Output the (X, Y) coordinate of the center of the cell containing the given text.  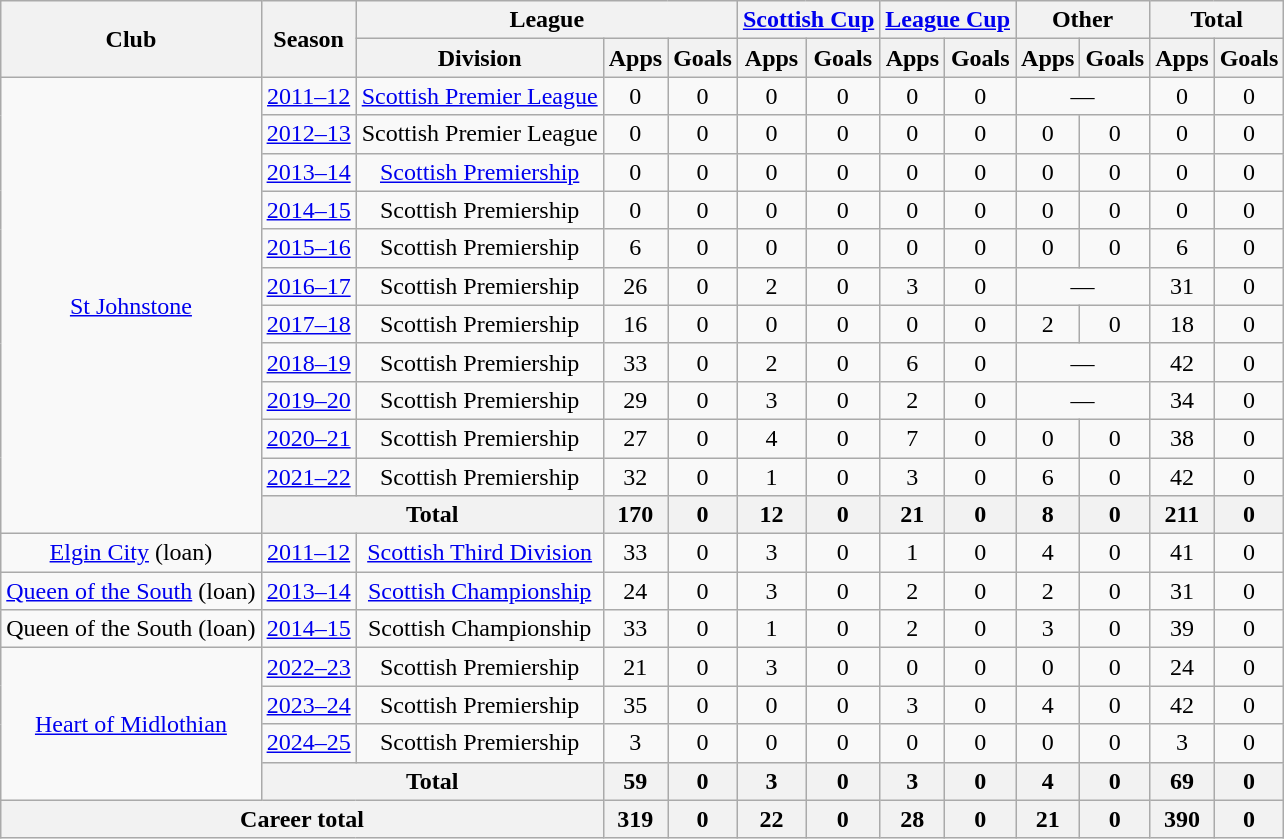
16 (635, 324)
2024–25 (308, 743)
2020–21 (308, 438)
390 (1182, 819)
59 (635, 781)
69 (1182, 781)
Other (1083, 20)
41 (1182, 553)
12 (771, 515)
34 (1182, 400)
28 (912, 819)
2022–23 (308, 667)
32 (635, 477)
St Johnstone (131, 306)
18 (1182, 324)
319 (635, 819)
League (546, 20)
2016–17 (308, 286)
39 (1182, 629)
Club (131, 39)
2019–20 (308, 400)
7 (912, 438)
League Cup (948, 20)
2015–16 (308, 248)
26 (635, 286)
2012–13 (308, 134)
2018–19 (308, 362)
Scottish Third Division (480, 553)
2021–22 (308, 477)
38 (1182, 438)
2017–18 (308, 324)
Scottish Cup (808, 20)
22 (771, 819)
27 (635, 438)
Elgin City (loan) (131, 553)
170 (635, 515)
8 (1048, 515)
Season (308, 39)
Division (480, 58)
29 (635, 400)
211 (1182, 515)
Career total (302, 819)
2023–24 (308, 705)
35 (635, 705)
Heart of Midlothian (131, 724)
